From the cell containing the given text, extract its center point as (x, y) coordinate. 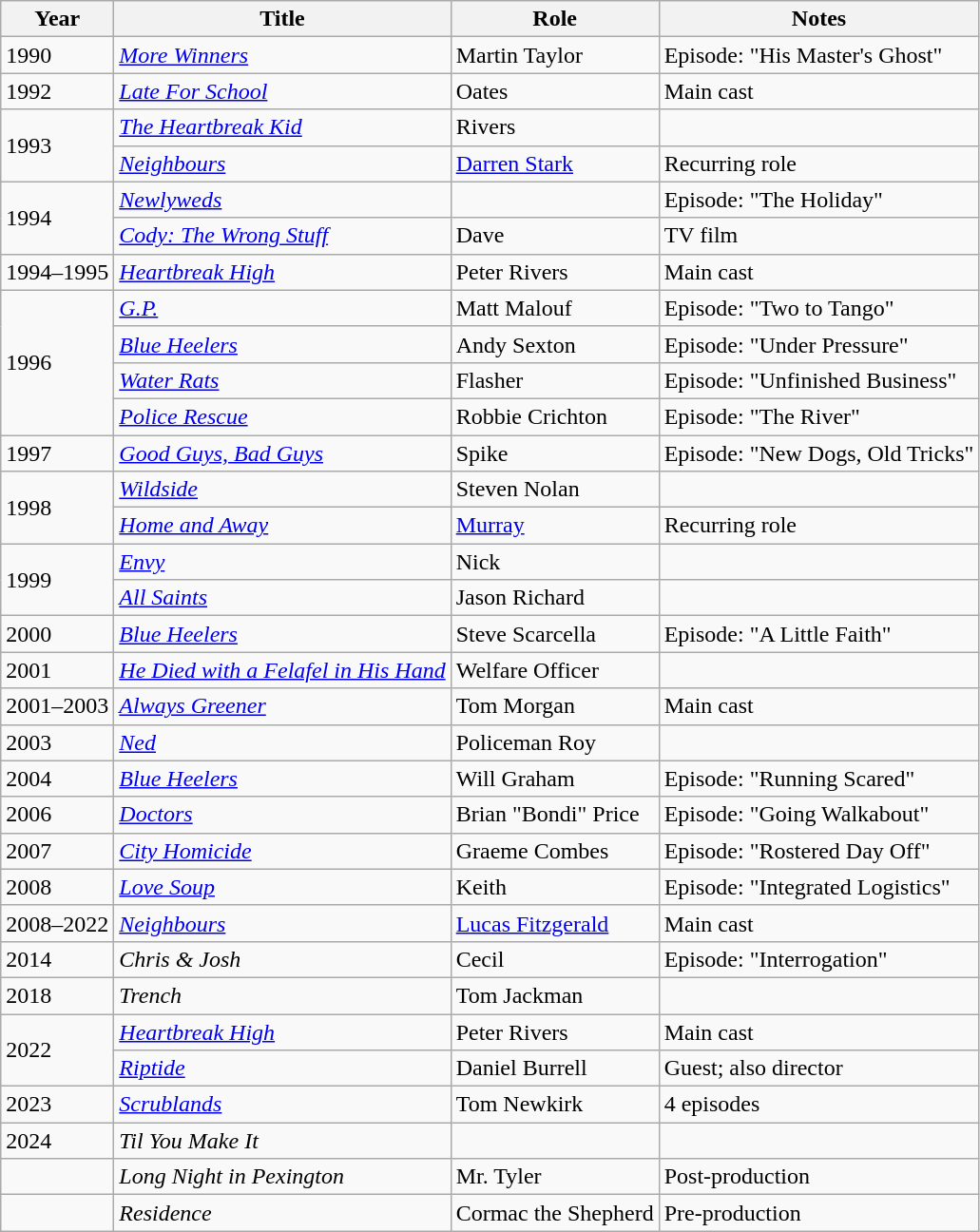
Episode: "The River" (819, 416)
Oates (555, 91)
Episode: "A Little Faith" (819, 634)
Episode: "Rostered Day Off" (819, 851)
Episode: "The Holiday" (819, 200)
Love Soup (282, 887)
Scrublands (282, 1105)
Good Guys, Bad Guys (282, 453)
2006 (57, 815)
Episode: "Under Pressure" (819, 344)
Trench (282, 995)
2003 (57, 742)
Policeman Roy (555, 742)
Always Greener (282, 706)
2001 (57, 670)
More Winners (282, 55)
2001–2003 (57, 706)
Episode: "Running Scared" (819, 779)
Newlyweds (282, 200)
Rivers (555, 127)
G.P. (282, 308)
1996 (57, 362)
Brian "Bondi" Price (555, 815)
Graeme Combes (555, 851)
He Died with a Felafel in His Hand (282, 670)
1997 (57, 453)
Episode: "His Master's Ghost" (819, 55)
Robbie Crichton (555, 416)
Steven Nolan (555, 490)
Doctors (282, 815)
Steve Scarcella (555, 634)
Residence (282, 1213)
2008 (57, 887)
2022 (57, 1049)
Matt Malouf (555, 308)
Darren Stark (555, 164)
Riptide (282, 1068)
Lucas Fitzgerald (555, 923)
Envy (282, 562)
1992 (57, 91)
Andy Sexton (555, 344)
TV film (819, 236)
Pre-production (819, 1213)
Episode: "Integrated Logistics" (819, 887)
Chris & Josh (282, 959)
Tom Morgan (555, 706)
Post-production (819, 1177)
The Heartbreak Kid (282, 127)
Tom Newkirk (555, 1105)
2004 (57, 779)
1998 (57, 508)
Episode: "Unfinished Business" (819, 380)
2000 (57, 634)
City Homicide (282, 851)
Cody: The Wrong Stuff (282, 236)
2014 (57, 959)
Keith (555, 887)
2008–2022 (57, 923)
4 episodes (819, 1105)
Daniel Burrell (555, 1068)
Episode: "Two to Tango" (819, 308)
Cecil (555, 959)
1994–1995 (57, 272)
1994 (57, 218)
Martin Taylor (555, 55)
Police Rescue (282, 416)
Mr. Tyler (555, 1177)
1999 (57, 580)
1990 (57, 55)
Role (555, 19)
Episode: "Interrogation" (819, 959)
Guest; also director (819, 1068)
Episode: "New Dogs, Old Tricks" (819, 453)
Cormac the Shepherd (555, 1213)
All Saints (282, 598)
Episode: "Going Walkabout" (819, 815)
Welfare Officer (555, 670)
Year (57, 19)
Late For School (282, 91)
Til You Make It (282, 1141)
Nick (555, 562)
2024 (57, 1141)
Murray (555, 526)
Water Rats (282, 380)
Jason Richard (555, 598)
Ned (282, 742)
Dave (555, 236)
Long Night in Pexington (282, 1177)
Spike (555, 453)
2018 (57, 995)
Notes (819, 19)
Tom Jackman (555, 995)
2023 (57, 1105)
Home and Away (282, 526)
1993 (57, 145)
Flasher (555, 380)
2007 (57, 851)
Will Graham (555, 779)
Title (282, 19)
Wildside (282, 490)
